Detect which cell encompasses the target text, then output its [x, y] center coordinate. 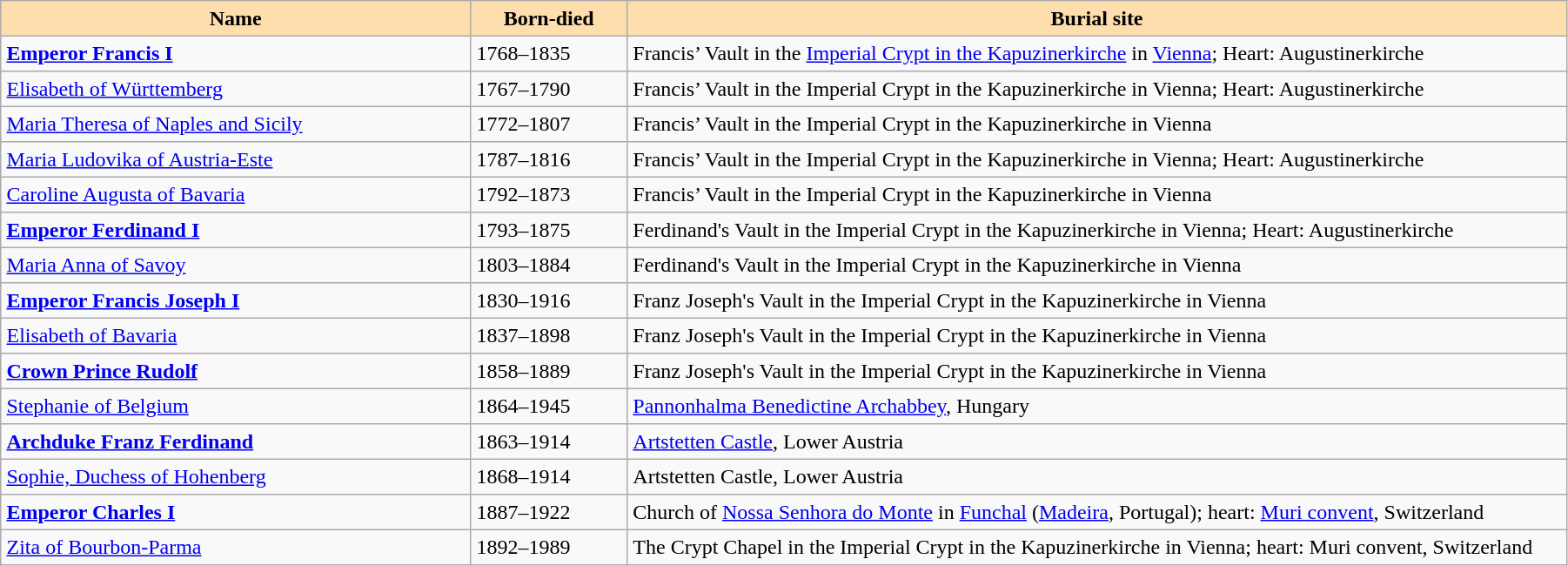
Maria Theresa of Naples and Sicily [236, 124]
Pannonhalma Benedictine Archabbey, Hungary [1097, 406]
Sophie, Duchess of Hohenberg [236, 476]
Emperor Charles I [236, 512]
Church of Nossa Senhora do Monte in Funchal (Madeira, Portugal); heart: Muri convent, Switzerland [1097, 512]
1887–1922 [549, 512]
1792–1873 [549, 194]
Maria Ludovika of Austria-Este [236, 159]
Stephanie of Belgium [236, 406]
1803–1884 [549, 265]
1830–1916 [549, 300]
The Crypt Chapel in the Imperial Crypt in the Kapuzinerkirche in Vienna; heart: Muri convent, Switzerland [1097, 547]
Crown Prince Rudolf [236, 371]
Elisabeth of Bavaria [236, 335]
Zita of Bourbon-Parma [236, 547]
Ferdinand's Vault in the Imperial Crypt in the Kapuzinerkirche in Vienna; Heart: Augustinerkirche [1097, 230]
Emperor Francis I [236, 53]
1892–1989 [549, 547]
Emperor Ferdinand I [236, 230]
1864–1945 [549, 406]
Emperor Francis Joseph I [236, 300]
Caroline Augusta of Bavaria [236, 194]
1858–1889 [549, 371]
1793–1875 [549, 230]
Ferdinand's Vault in the Imperial Crypt in the Kapuzinerkirche in Vienna [1097, 265]
1787–1816 [549, 159]
1868–1914 [549, 476]
1863–1914 [549, 441]
1768–1835 [549, 53]
1767–1790 [549, 89]
Maria Anna of Savoy [236, 265]
1772–1807 [549, 124]
Born-died [549, 18]
Elisabeth of Württemberg [236, 89]
Archduke Franz Ferdinand [236, 441]
Name [236, 18]
1837–1898 [549, 335]
Burial site [1097, 18]
